Detect which cell encompasses the target text, then output its [x, y] center coordinate. 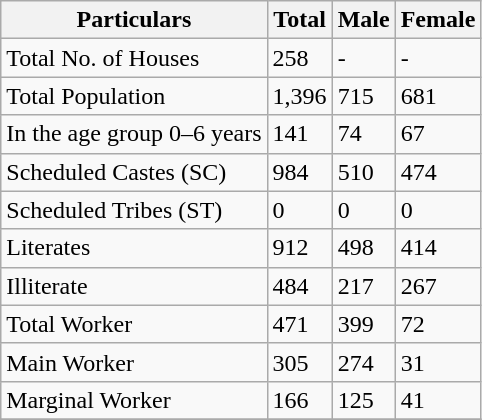
681 [438, 96]
Illiterate [134, 286]
41 [438, 400]
484 [300, 286]
31 [438, 362]
912 [300, 248]
498 [364, 248]
399 [364, 324]
510 [364, 172]
166 [300, 400]
474 [438, 172]
984 [300, 172]
Main Worker [134, 362]
Marginal Worker [134, 400]
125 [364, 400]
Scheduled Tribes (ST) [134, 210]
Particulars [134, 20]
Total No. of Houses [134, 58]
414 [438, 248]
141 [300, 134]
1,396 [300, 96]
Scheduled Castes (SC) [134, 172]
72 [438, 324]
74 [364, 134]
Total [300, 20]
305 [300, 362]
In the age group 0–6 years [134, 134]
Literates [134, 248]
217 [364, 286]
Male [364, 20]
258 [300, 58]
Total Worker [134, 324]
Total Population [134, 96]
67 [438, 134]
471 [300, 324]
274 [364, 362]
267 [438, 286]
715 [364, 96]
Female [438, 20]
